Detect which cell encompasses the target text, then output its (x, y) center coordinate. 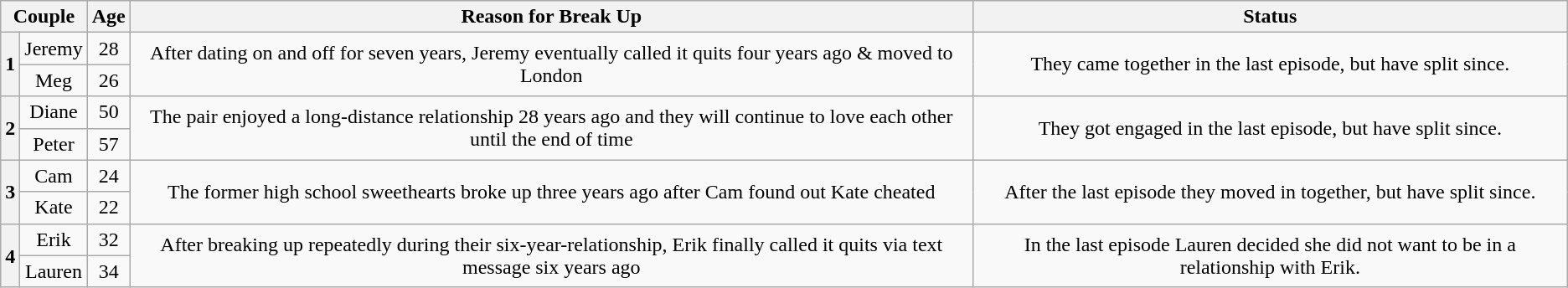
After breaking up repeatedly during their six-year-relationship, Erik finally called it quits via text message six years ago (551, 255)
34 (109, 271)
Reason for Break Up (551, 17)
Erik (54, 239)
28 (109, 49)
26 (109, 80)
Lauren (54, 271)
They got engaged in the last episode, but have split since. (1270, 128)
After dating on and off for seven years, Jeremy eventually called it quits four years ago & moved to London (551, 64)
The former high school sweethearts broke up three years ago after Cam found out Kate cheated (551, 192)
Diane (54, 112)
Kate (54, 208)
1 (10, 64)
Cam (54, 176)
In the last episode Lauren decided she did not want to be in a relationship with Erik. (1270, 255)
Couple (44, 17)
32 (109, 239)
57 (109, 144)
They came together in the last episode, but have split since. (1270, 64)
After the last episode they moved in together, but have split since. (1270, 192)
Status (1270, 17)
The pair enjoyed a long-distance relationship 28 years ago and they will continue to love each other until the end of time (551, 128)
3 (10, 192)
Peter (54, 144)
Meg (54, 80)
Jeremy (54, 49)
50 (109, 112)
24 (109, 176)
4 (10, 255)
22 (109, 208)
2 (10, 128)
Age (109, 17)
